Scan for the cell matching the given text and deliver its [X, Y] coordinate at center. 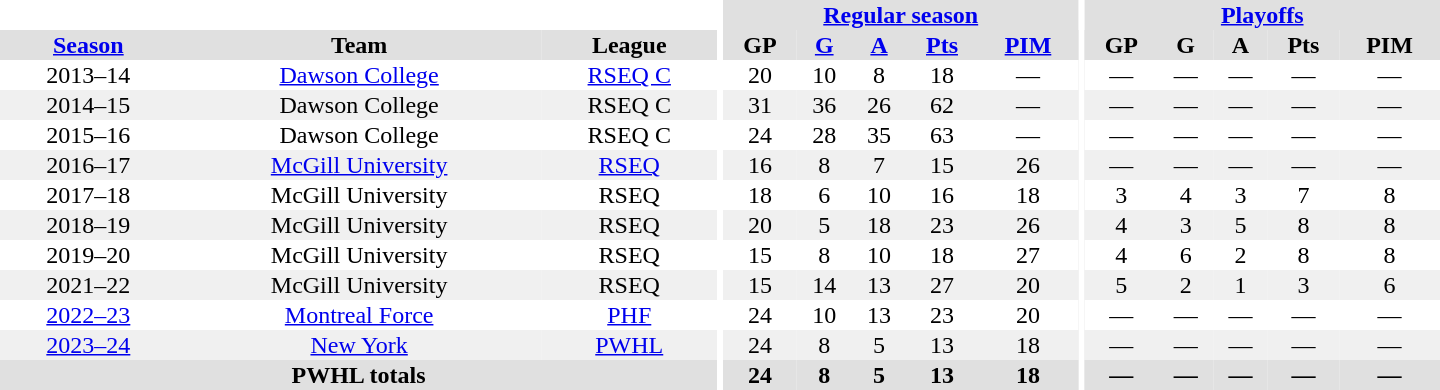
PHF [630, 315]
2014–15 [88, 105]
1 [1240, 285]
PWHL [630, 345]
Regular season [900, 15]
Season [88, 45]
Team [360, 45]
2015–16 [88, 135]
2022–23 [88, 315]
Montreal Force [360, 315]
League [630, 45]
28 [824, 135]
PWHL totals [358, 375]
62 [942, 105]
New York [360, 345]
35 [880, 135]
63 [942, 135]
2013–14 [88, 75]
2019–20 [88, 255]
2021–22 [88, 285]
2023–24 [88, 345]
31 [760, 105]
2017–18 [88, 195]
14 [824, 285]
Playoffs [1262, 15]
2018–19 [88, 225]
36 [824, 105]
2016–17 [88, 165]
